Determine the (X, Y) coordinate at the center of the cell enclosing the given text.  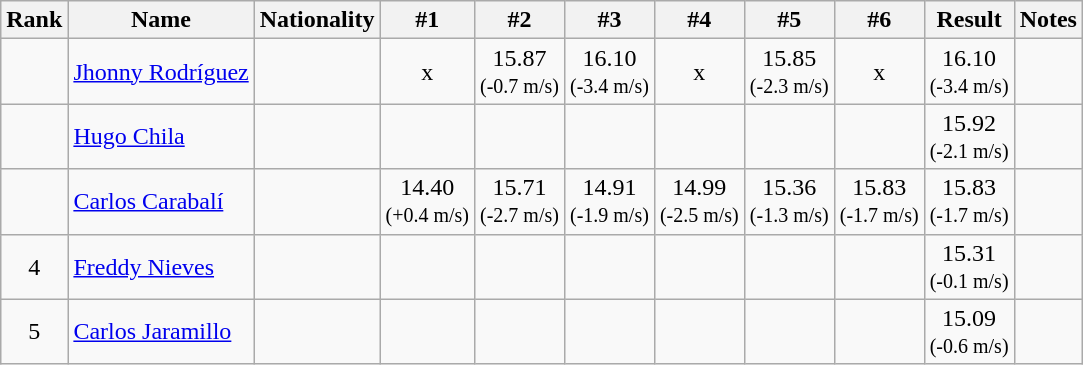
15.92(-2.1 m/s) (969, 136)
Carlos Jaramillo (161, 332)
15.31(-0.1 m/s) (969, 266)
14.40 (+0.4 m/s) (428, 202)
15.71 (-2.7 m/s) (520, 202)
14.91 (-1.9 m/s) (609, 202)
Notes (1048, 20)
Result (969, 20)
5 (34, 332)
#4 (699, 20)
4 (34, 266)
Jhonny Rodríguez (161, 72)
15.85 (-2.3 m/s) (789, 72)
15.87 (-0.7 m/s) (520, 72)
14.99 (-2.5 m/s) (699, 202)
Hugo Chila (161, 136)
Name (161, 20)
16.10 (-3.4 m/s) (609, 72)
Carlos Carabalí (161, 202)
Rank (34, 20)
#1 (428, 20)
15.83(-1.7 m/s) (969, 202)
Freddy Nieves (161, 266)
#5 (789, 20)
16.10(-3.4 m/s) (969, 72)
Nationality (317, 20)
#3 (609, 20)
15.83 (-1.7 m/s) (879, 202)
15.09(-0.6 m/s) (969, 332)
#2 (520, 20)
#6 (879, 20)
15.36 (-1.3 m/s) (789, 202)
